Capture the cell that displays the provided text and extract its (x, y) central coordinate. 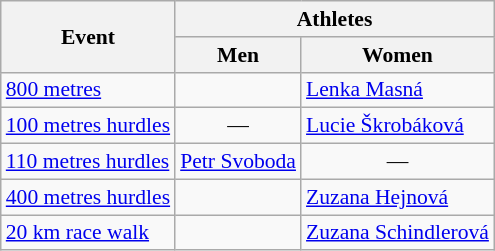
Lenka Masná (398, 90)
20 km race walk (88, 233)
Men (238, 55)
400 metres hurdles (88, 197)
800 metres (88, 90)
Zuzana Hejnová (398, 197)
Petr Svoboda (238, 162)
100 metres hurdles (88, 126)
Event (88, 36)
Zuzana Schindlerová (398, 233)
Women (398, 55)
Athletes (334, 19)
110 metres hurdles (88, 162)
Lucie Škrobáková (398, 126)
